Search for the cell housing the specified text and yield its (x, y) center coordinate. 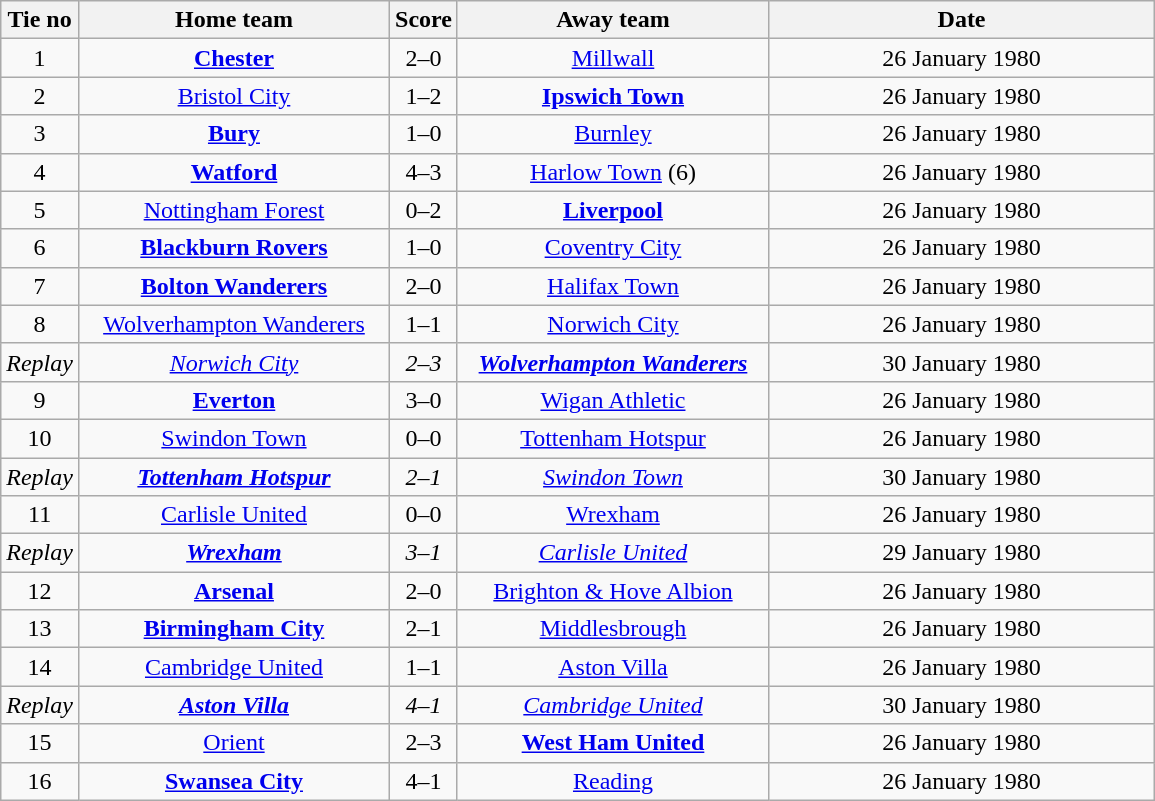
Harlow Town (6) (612, 172)
Tie no (40, 20)
Blackburn Rovers (234, 248)
10 (40, 438)
14 (40, 667)
5 (40, 210)
4–3 (424, 172)
Wigan Athletic (612, 400)
Date (962, 20)
Nottingham Forest (234, 210)
3–0 (424, 400)
Reading (612, 781)
3–1 (424, 553)
Bolton Wanderers (234, 286)
Coventry City (612, 248)
2 (40, 96)
Birmingham City (234, 629)
15 (40, 743)
Away team (612, 20)
Score (424, 20)
Home team (234, 20)
Everton (234, 400)
1–2 (424, 96)
Brighton & Hove Albion (612, 591)
8 (40, 324)
Liverpool (612, 210)
12 (40, 591)
Bury (234, 134)
Ipswich Town (612, 96)
16 (40, 781)
Orient (234, 743)
4 (40, 172)
Swansea City (234, 781)
3 (40, 134)
Millwall (612, 58)
Bristol City (234, 96)
29 January 1980 (962, 553)
7 (40, 286)
9 (40, 400)
Burnley (612, 134)
Watford (234, 172)
0–2 (424, 210)
Chester (234, 58)
13 (40, 629)
6 (40, 248)
Arsenal (234, 591)
11 (40, 515)
West Ham United (612, 743)
Middlesbrough (612, 629)
Halifax Town (612, 286)
1 (40, 58)
